Return the [X, Y] coordinate for the center point of the cell that contains the specified text.  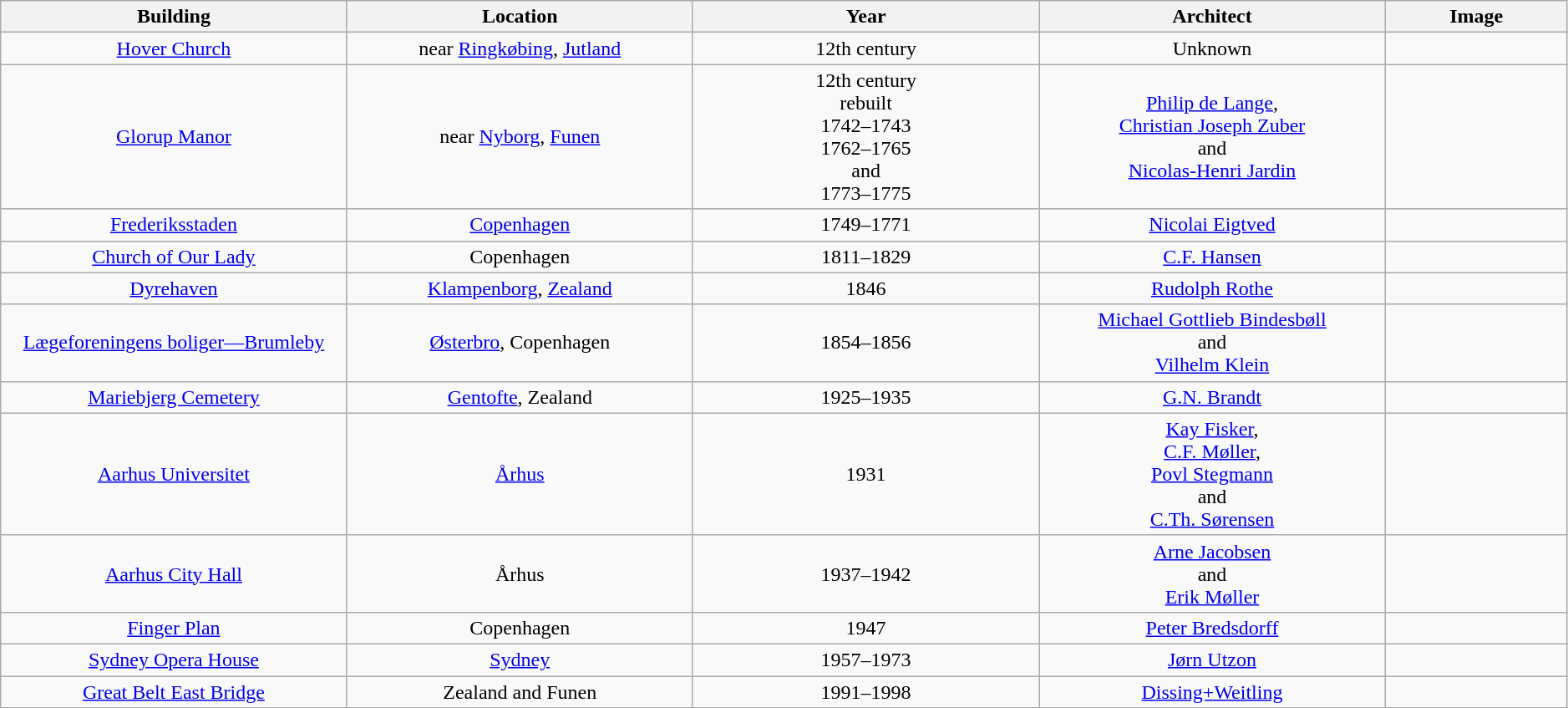
Dyrehaven [174, 288]
Rudolph Rothe [1212, 288]
Architect [1212, 17]
Sydney [520, 660]
Great Belt East Bridge [174, 691]
12th century [865, 48]
Aarhus Universitet [174, 474]
Philip de Lange, Christian Joseph Zuberand Nicolas-Henri Jardin [1212, 137]
Mariebjerg Cemetery [174, 397]
near Nyborg, Funen [520, 137]
1937–1942 [865, 573]
1811–1829 [865, 257]
Østerbro, Copenhagen [520, 343]
Church of Our Lady [174, 257]
Year [865, 17]
Dissing+Weitling [1212, 691]
Zealand and Funen [520, 691]
Nicolai Eigtved [1212, 225]
Frederiksstaden [174, 225]
Hover Church [174, 48]
Lægeforeningens boliger—Brumleby [174, 343]
Aarhus City Hall [174, 573]
Glorup Manor [174, 137]
Location [520, 17]
Gentofte, Zealand [520, 397]
1931 [865, 474]
Unknown [1212, 48]
Image [1476, 17]
1854–1856 [865, 343]
C.F. Hansen [1212, 257]
1846 [865, 288]
Building [174, 17]
Arne Jacobsenand Erik Møller [1212, 573]
1749–1771 [865, 225]
1991–1998 [865, 691]
1925–1935 [865, 397]
Sydney Opera House [174, 660]
Finger Plan [174, 628]
1957–1973 [865, 660]
Klampenborg, Zealand [520, 288]
Peter Bredsdorff [1212, 628]
G.N. Brandt [1212, 397]
Kay Fisker, C.F. Møller, Povl Stegmannand C.Th. Sørensen [1212, 474]
Michael Gottlieb Bindesbølland Vilhelm Klein [1212, 343]
near Ringkøbing, Jutland [520, 48]
1947 [865, 628]
Jørn Utzon [1212, 660]
12th centuryrebuilt 1742–1743 1762–1765and 1773–1775 [865, 137]
